Identify which cell holds the provided text, then report its (x, y) central coordinate. 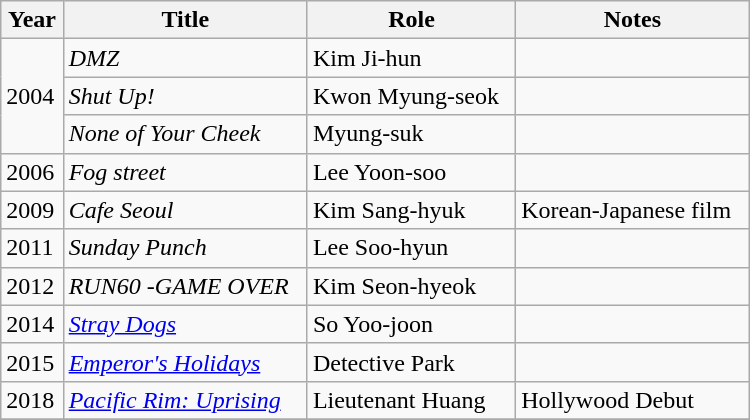
Title (185, 20)
2012 (32, 286)
Kwon Myung-seok (411, 96)
Hollywood Debut (633, 400)
DMZ (185, 58)
Emperor's Holidays (185, 362)
2009 (32, 210)
Lee Yoon-soo (411, 172)
Detective Park (411, 362)
Kim Sang-hyuk (411, 210)
So Yoo-joon (411, 324)
2015 (32, 362)
RUN60 -GAME OVER (185, 286)
Notes (633, 20)
Lieutenant Huang (411, 400)
Pacific Rim: Uprising (185, 400)
2011 (32, 248)
None of Your Cheek (185, 134)
Lee Soo-hyun (411, 248)
Kim Ji-hun (411, 58)
Cafe Seoul (185, 210)
2006 (32, 172)
Shut Up! (185, 96)
2014 (32, 324)
Sunday Punch (185, 248)
Year (32, 20)
Myung-suk (411, 134)
Kim Seon-hyeok (411, 286)
Role (411, 20)
Fog street (185, 172)
2004 (32, 96)
Stray Dogs (185, 324)
2018 (32, 400)
Korean-Japanese film (633, 210)
